Detect which cell encompasses the target text, then output its (X, Y) center coordinate. 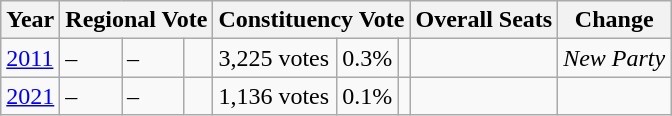
Constituency Vote (312, 20)
Year (30, 20)
1,136 votes (275, 96)
3,225 votes (275, 58)
Regional Vote (136, 20)
0.1% (368, 96)
Overall Seats (484, 20)
2021 (30, 96)
2011 (30, 58)
Change (614, 20)
New Party (614, 58)
0.3% (368, 58)
